From the cell containing the given text, extract its center point as [X, Y] coordinate. 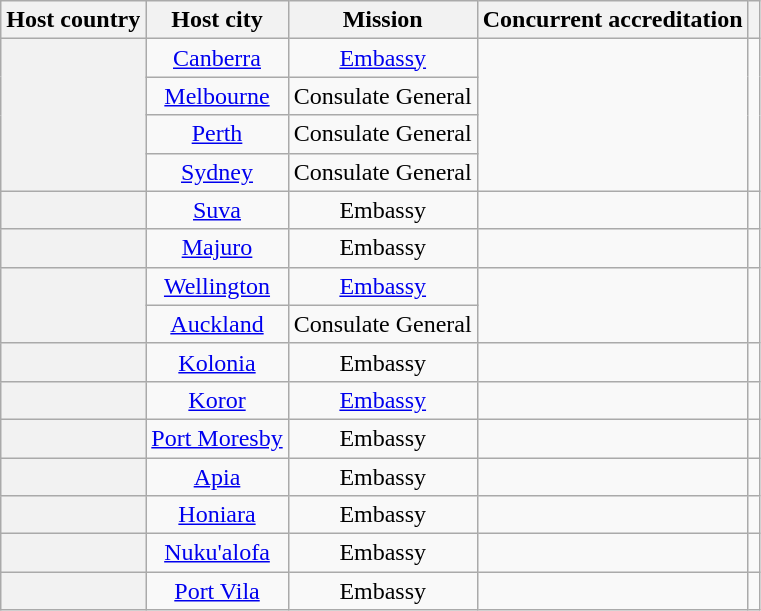
Kolonia [217, 362]
Apia [217, 477]
Auckland [217, 324]
Perth [217, 134]
Majuro [217, 248]
Koror [217, 400]
Nuku'alofa [217, 553]
Host city [217, 20]
Port Moresby [217, 438]
Suva [217, 210]
Mission [382, 20]
Wellington [217, 286]
Concurrent accreditation [612, 20]
Honiara [217, 515]
Port Vila [217, 591]
Host country [74, 20]
Canberra [217, 58]
Melbourne [217, 96]
Sydney [217, 172]
